Capture the cell that displays the provided text and extract its (x, y) central coordinate. 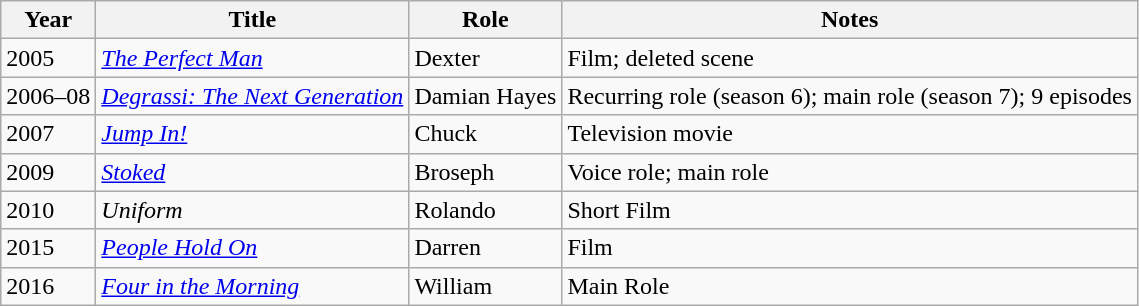
Broseph (486, 172)
Stoked (252, 172)
Notes (850, 20)
Film; deleted scene (850, 58)
Short Film (850, 210)
Damian Hayes (486, 96)
Television movie (850, 134)
Jump In! (252, 134)
Recurring role (season 6); main role (season 7); 9 episodes (850, 96)
Four in the Morning (252, 286)
2009 (48, 172)
Uniform (252, 210)
Role (486, 20)
Year (48, 20)
2006–08 (48, 96)
2016 (48, 286)
2007 (48, 134)
Title (252, 20)
2015 (48, 248)
Voice role; main role (850, 172)
Film (850, 248)
Degrassi: The Next Generation (252, 96)
Dexter (486, 58)
Rolando (486, 210)
Main Role (850, 286)
2005 (48, 58)
People Hold On (252, 248)
Chuck (486, 134)
2010 (48, 210)
The Perfect Man (252, 58)
Darren (486, 248)
William (486, 286)
